Provide the [X, Y] coordinate of the cell's center where the given text is located.  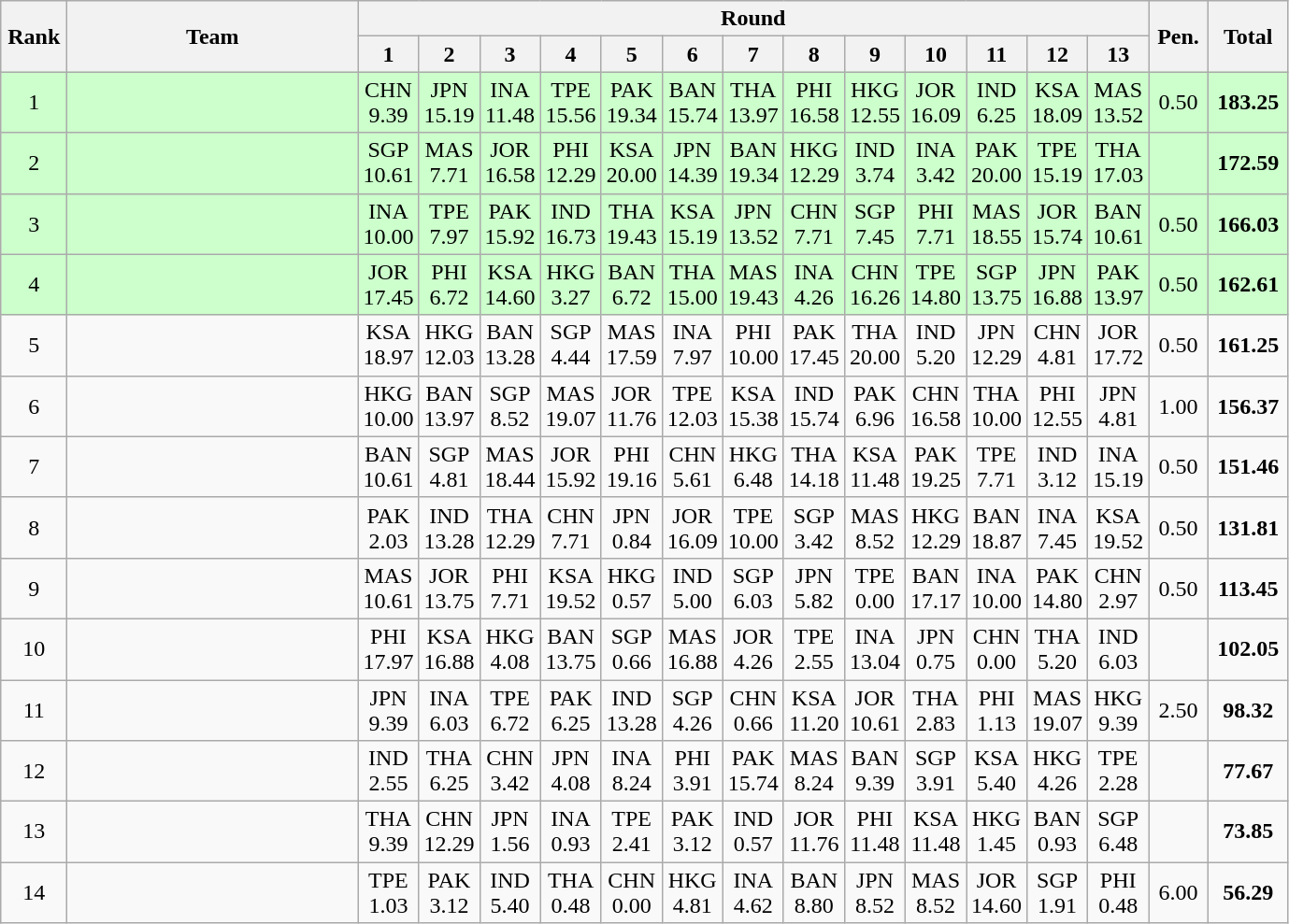
INA11.48 [510, 103]
IND5.00 [692, 589]
151.46 [1248, 467]
INA0.93 [570, 832]
JOR4.26 [753, 648]
THA14.18 [813, 467]
INA15.19 [1118, 467]
PAK2.03 [389, 527]
JPN5.82 [813, 589]
JPN12.29 [996, 346]
HKG10.00 [389, 405]
161.25 [1248, 346]
PHI17.97 [389, 648]
CHN0.66 [753, 710]
HKG6.48 [753, 467]
THA5.20 [1058, 648]
CHN4.81 [1058, 346]
THA15.00 [692, 284]
BAN13.28 [510, 346]
TPE6.72 [510, 710]
JPN16.88 [1058, 284]
HKG4.08 [510, 648]
HKG0.57 [632, 589]
JPN8.52 [875, 893]
KSA15.19 [692, 224]
IND3.74 [875, 163]
IND2.55 [389, 772]
BAN18.87 [996, 527]
CHN5.61 [692, 467]
TPE14.80 [935, 284]
PAK20.00 [996, 163]
KSA20.00 [632, 163]
JOR13.75 [449, 589]
CHN16.58 [935, 405]
KSA18.97 [389, 346]
JOR16.58 [510, 163]
TPE2.28 [1118, 772]
SGP4.44 [570, 346]
SGP1.91 [1058, 893]
SGP0.66 [632, 648]
CHN12.29 [449, 832]
THA10.00 [996, 405]
156.37 [1248, 405]
IND3.12 [1058, 467]
HKG4.26 [1058, 772]
Round [753, 19]
SGP8.52 [510, 405]
CHN9.39 [389, 103]
MAS19.43 [753, 284]
SGP4.81 [449, 467]
PAK6.25 [570, 710]
JOR14.60 [996, 893]
THA12.29 [510, 527]
INA4.26 [813, 284]
MAS16.88 [692, 648]
PHI6.72 [449, 284]
IND15.74 [813, 405]
PHI16.58 [813, 103]
TPE0.00 [875, 589]
98.32 [1248, 710]
MAS18.55 [996, 224]
TPE12.03 [692, 405]
PAK15.74 [753, 772]
IND5.40 [510, 893]
KSA14.60 [510, 284]
JPN13.52 [753, 224]
CHN16.26 [875, 284]
SGP6.48 [1118, 832]
KSA15.38 [753, 405]
THA20.00 [875, 346]
HKG9.39 [1118, 710]
HKG4.81 [692, 893]
PAK19.25 [935, 467]
JOR15.74 [1058, 224]
14 [34, 893]
JOR15.92 [570, 467]
SGP4.26 [692, 710]
TPE15.19 [1058, 163]
IND5.20 [935, 346]
56.29 [1248, 893]
BAN13.75 [570, 648]
SGP3.42 [813, 527]
Pen. [1179, 36]
INA8.24 [632, 772]
Rank [34, 36]
73.85 [1248, 832]
BAN15.74 [692, 103]
PAK19.34 [632, 103]
IND16.73 [570, 224]
THA9.39 [389, 832]
PHI10.00 [753, 346]
JOR17.72 [1118, 346]
SGP6.03 [753, 589]
KSA16.88 [449, 648]
TPE1.03 [389, 893]
INA13.04 [875, 648]
HKG1.45 [996, 832]
TPE10.00 [753, 527]
JPN1.56 [510, 832]
BAN9.39 [875, 772]
6.00 [1179, 893]
THA0.48 [570, 893]
INA7.97 [692, 346]
162.61 [1248, 284]
BAN19.34 [753, 163]
TPE7.97 [449, 224]
MAS13.52 [1118, 103]
PAK17.45 [813, 346]
183.25 [1248, 103]
THA2.83 [935, 710]
PAK15.92 [510, 224]
THA13.97 [753, 103]
BAN13.97 [449, 405]
131.81 [1248, 527]
SGP7.45 [875, 224]
JPN15.19 [449, 103]
Team [213, 36]
PAK6.96 [875, 405]
IND6.25 [996, 103]
PHI0.48 [1118, 893]
THA6.25 [449, 772]
PHI3.91 [692, 772]
JPN0.75 [935, 648]
IND6.03 [1118, 648]
JPN14.39 [692, 163]
KSA18.09 [1058, 103]
MAS7.71 [449, 163]
KSA11.20 [813, 710]
PAK14.80 [1058, 589]
MAS8.24 [813, 772]
TPE2.41 [632, 832]
102.05 [1248, 648]
TPE15.56 [570, 103]
166.03 [1248, 224]
JPN4.08 [570, 772]
PHI11.48 [875, 832]
PAK13.97 [1118, 284]
HKG3.27 [570, 284]
BAN6.72 [632, 284]
MAS17.59 [632, 346]
THA19.43 [632, 224]
JPN4.81 [1118, 405]
PHI12.29 [570, 163]
TPE7.71 [996, 467]
PHI1.13 [996, 710]
JOR17.45 [389, 284]
SGP13.75 [996, 284]
PHI12.55 [1058, 405]
JPN9.39 [389, 710]
BAN0.93 [1058, 832]
172.59 [1248, 163]
TPE2.55 [813, 648]
INA7.45 [1058, 527]
INA6.03 [449, 710]
HKG12.03 [449, 346]
HKG12.55 [875, 103]
2.50 [1179, 710]
KSA5.40 [996, 772]
PHI19.16 [632, 467]
113.45 [1248, 589]
INA3.42 [935, 163]
SGP3.91 [935, 772]
THA17.03 [1118, 163]
SGP10.61 [389, 163]
BAN8.80 [813, 893]
CHN2.97 [1118, 589]
BAN17.17 [935, 589]
JOR10.61 [875, 710]
77.67 [1248, 772]
CHN3.42 [510, 772]
INA4.62 [753, 893]
IND0.57 [753, 832]
Total [1248, 36]
MAS18.44 [510, 467]
JPN0.84 [632, 527]
1.00 [1179, 405]
MAS10.61 [389, 589]
